Search for the cell housing the specified text and yield its [X, Y] center coordinate. 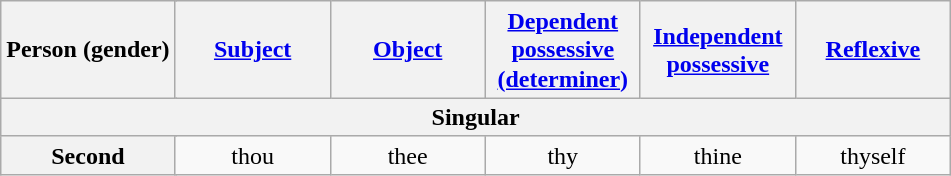
Independent possessive [718, 50]
Second [88, 155]
thyself [872, 155]
thy [562, 155]
Reflexive [872, 50]
thee [408, 155]
Object [408, 50]
Dependent possessive (determiner) [562, 50]
thine [718, 155]
Person (gender) [88, 50]
thou [252, 155]
Singular [476, 117]
Subject [252, 50]
